Return the (x, y) coordinate for the center point of the cell that contains the specified text.  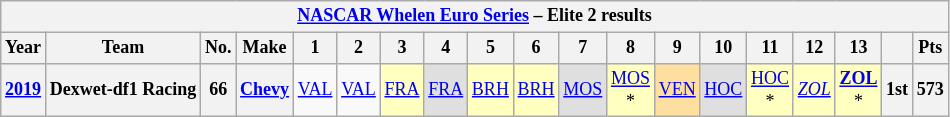
Make (265, 48)
8 (631, 48)
11 (770, 48)
1 (314, 48)
13 (858, 48)
66 (218, 90)
10 (724, 48)
4 (446, 48)
HOC* (770, 90)
9 (677, 48)
7 (583, 48)
Chevy (265, 90)
NASCAR Whelen Euro Series – Elite 2 results (474, 16)
HOC (724, 90)
ZOL* (858, 90)
No. (218, 48)
6 (536, 48)
Team (122, 48)
Pts (930, 48)
VEN (677, 90)
573 (930, 90)
2 (358, 48)
2019 (24, 90)
12 (814, 48)
MOS* (631, 90)
5 (491, 48)
Year (24, 48)
1st (898, 90)
ZOL (814, 90)
3 (402, 48)
Dexwet-df1 Racing (122, 90)
MOS (583, 90)
